Return the [X, Y] coordinate for the center point of the cell that contains the specified text.  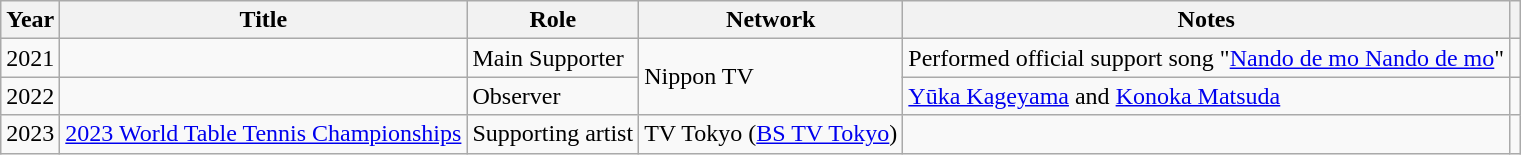
2022 [30, 96]
Role [553, 20]
Performed official support song "Nando de mo Nando de mo" [1206, 58]
Title [264, 20]
2023 [30, 134]
Notes [1206, 20]
Observer [553, 96]
TV Tokyo (BS TV Tokyo) [771, 134]
Main Supporter [553, 58]
Network [771, 20]
2023 World Table Tennis Championships [264, 134]
Nippon TV [771, 77]
Year [30, 20]
2021 [30, 58]
Supporting artist [553, 134]
Yūka Kageyama and Konoka Matsuda [1206, 96]
